Scan for the cell matching the given text and deliver its [x, y] coordinate at center. 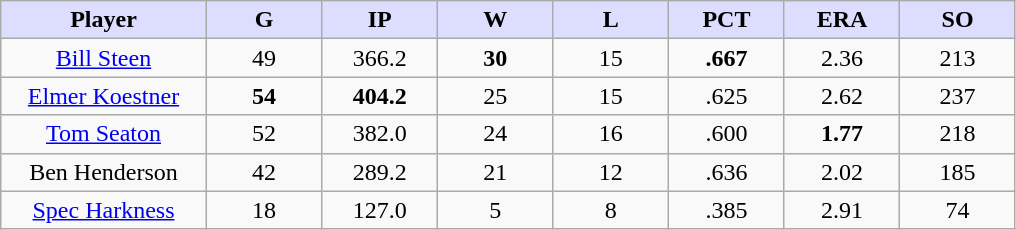
404.2 [380, 96]
185 [958, 172]
213 [958, 58]
.385 [727, 210]
2.91 [842, 210]
Ben Henderson [104, 172]
237 [958, 96]
.625 [727, 96]
Bill Steen [104, 58]
127.0 [380, 210]
21 [495, 172]
G [264, 20]
8 [611, 210]
Spec Harkness [104, 210]
24 [495, 134]
74 [958, 210]
.667 [727, 58]
.636 [727, 172]
289.2 [380, 172]
Tom Seaton [104, 134]
2.36 [842, 58]
IP [380, 20]
PCT [727, 20]
18 [264, 210]
SO [958, 20]
25 [495, 96]
16 [611, 134]
2.62 [842, 96]
L [611, 20]
Elmer Koestner [104, 96]
366.2 [380, 58]
ERA [842, 20]
Player [104, 20]
12 [611, 172]
30 [495, 58]
5 [495, 210]
218 [958, 134]
1.77 [842, 134]
.600 [727, 134]
52 [264, 134]
42 [264, 172]
49 [264, 58]
W [495, 20]
382.0 [380, 134]
54 [264, 96]
2.02 [842, 172]
